Provide the (X, Y) coordinate of the cell's center where the given text is located.  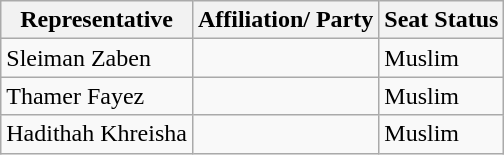
Representative (97, 20)
Seat Status (442, 20)
Affiliation/ Party (285, 20)
Hadithah Khreisha (97, 134)
Thamer Fayez (97, 96)
Sleiman Zaben (97, 58)
